Identify which cell holds the provided text, then report its [x, y] central coordinate. 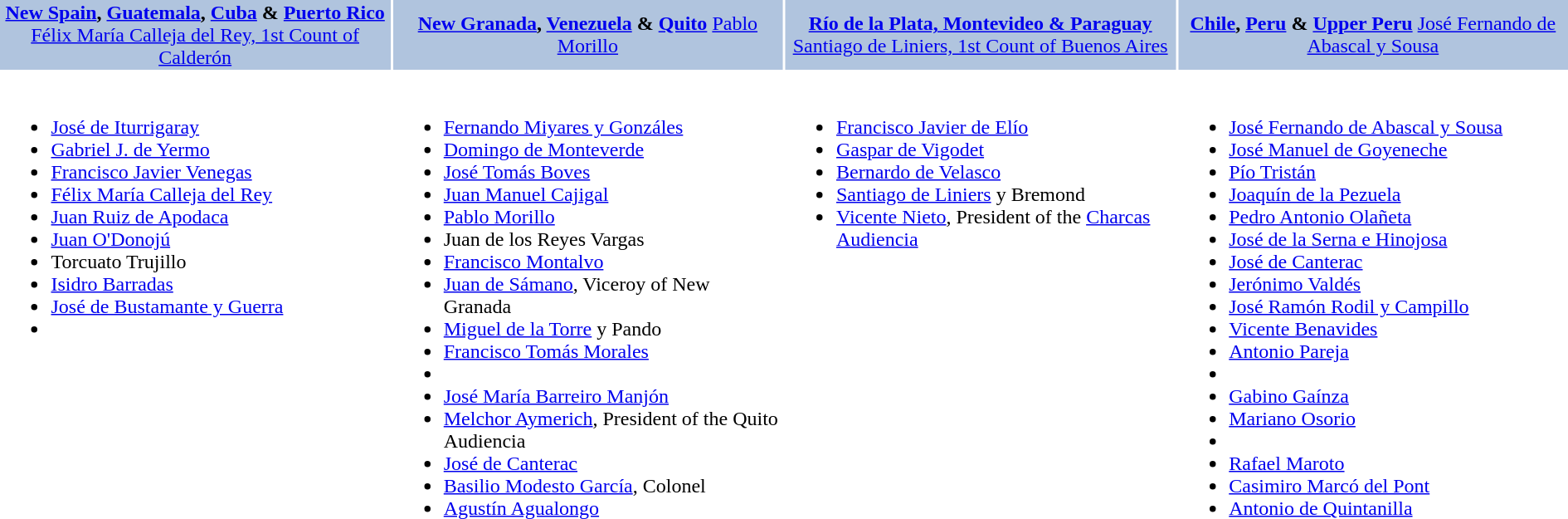
Río de la Plata, Montevideo & Paraguay Santiago de Liniers, 1st Count of Buenos Aires [980, 35]
Chile, Peru & Upper Peru José Fernando de Abascal y Sousa [1373, 35]
New Granada, Venezuela & Quito Pablo Morillo [587, 35]
New Spain, Guatemala, Cuba & Puerto Rico Félix María Calleja del Rey, 1st Count of Calderón [195, 35]
